Scan for the cell matching the given text and deliver its (X, Y) coordinate at center. 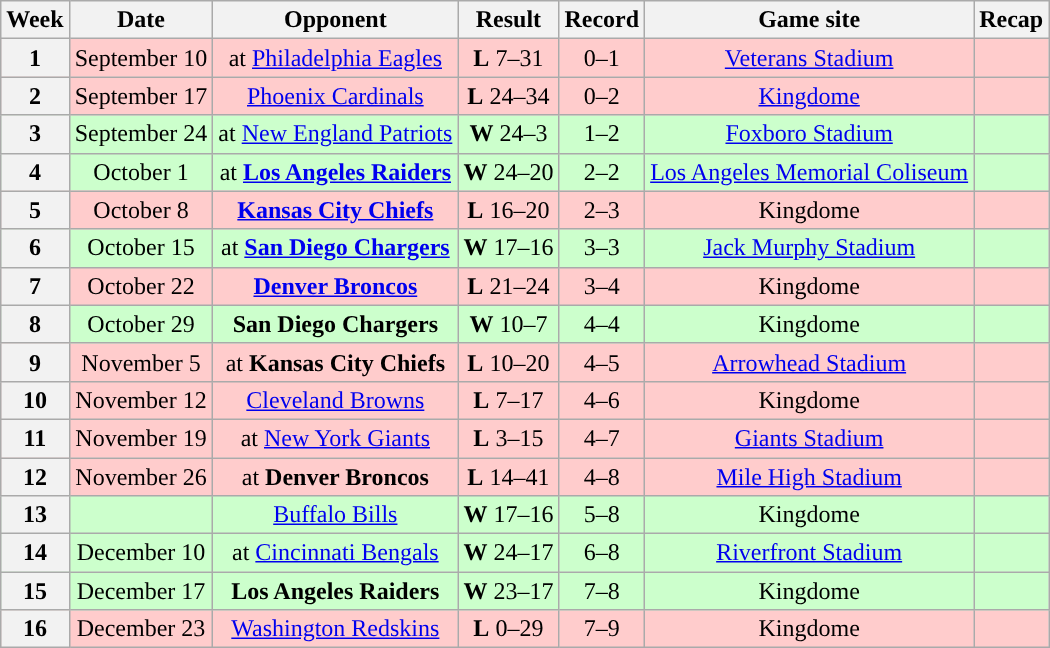
Denver Broncos (336, 286)
Buffalo Bills (336, 515)
November 19 (141, 438)
L 14–41 (508, 477)
October 15 (141, 248)
L 3–15 (508, 438)
December 10 (141, 553)
1 (35, 58)
12 (35, 477)
October 1 (141, 172)
2–3 (602, 210)
11 (35, 438)
Riverfront Stadium (810, 553)
Result (508, 20)
Record (602, 20)
4–5 (602, 362)
L 21–24 (508, 286)
Arrowhead Stadium (810, 362)
W 24–20 (508, 172)
13 (35, 515)
Phoenix Cardinals (336, 96)
at New England Patriots (336, 134)
Los Angeles Memorial Coliseum (810, 172)
W 10–7 (508, 324)
4 (35, 172)
September 10 (141, 58)
L 16–20 (508, 210)
L 10–20 (508, 362)
16 (35, 629)
Washington Redskins (336, 629)
at Cincinnati Bengals (336, 553)
3–3 (602, 248)
2–2 (602, 172)
8 (35, 324)
Kansas City Chiefs (336, 210)
10 (35, 400)
at Kansas City Chiefs (336, 362)
December 17 (141, 591)
September 24 (141, 134)
Game site (810, 20)
November 12 (141, 400)
1–2 (602, 134)
San Diego Chargers (336, 324)
3 (35, 134)
0–1 (602, 58)
Los Angeles Raiders (336, 591)
at New York Giants (336, 438)
L 7–31 (508, 58)
4–8 (602, 477)
4–6 (602, 400)
L 7–17 (508, 400)
W 24–3 (508, 134)
L 24–34 (508, 96)
at San Diego Chargers (336, 248)
October 22 (141, 286)
Recap (1012, 20)
October 8 (141, 210)
Week (35, 20)
2 (35, 96)
at Los Angeles Raiders (336, 172)
Cleveland Browns (336, 400)
Jack Murphy Stadium (810, 248)
Opponent (336, 20)
5–8 (602, 515)
November 5 (141, 362)
L 0–29 (508, 629)
14 (35, 553)
7–9 (602, 629)
December 23 (141, 629)
Veterans Stadium (810, 58)
6 (35, 248)
5 (35, 210)
0–2 (602, 96)
Foxboro Stadium (810, 134)
October 29 (141, 324)
Date (141, 20)
6–8 (602, 553)
November 26 (141, 477)
3–4 (602, 286)
W 23–17 (508, 591)
W 24–17 (508, 553)
September 17 (141, 96)
4–7 (602, 438)
Mile High Stadium (810, 477)
15 (35, 591)
at Denver Broncos (336, 477)
at Philadelphia Eagles (336, 58)
4–4 (602, 324)
7–8 (602, 591)
Giants Stadium (810, 438)
9 (35, 362)
7 (35, 286)
